Identify which cell holds the provided text, then report its [X, Y] central coordinate. 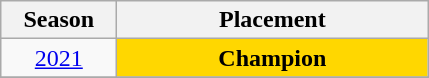
2021 [59, 58]
Season [59, 20]
Champion [272, 58]
Placement [272, 20]
